Determine the (X, Y) coordinate at the center of the cell enclosing the given text.  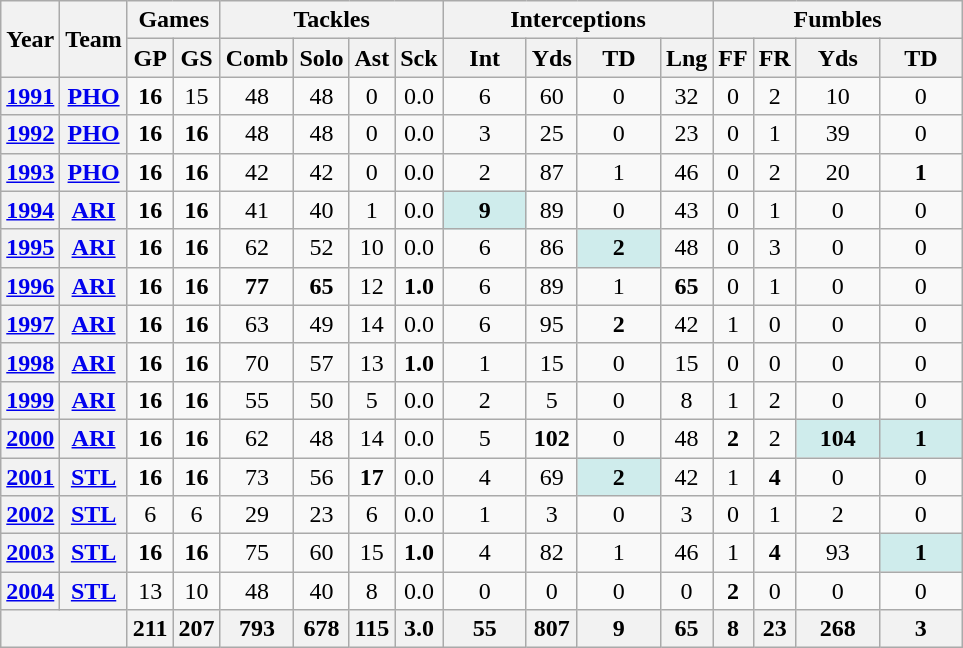
57 (322, 362)
Ast (372, 58)
82 (552, 553)
12 (372, 286)
Comb (257, 58)
Team (94, 39)
17 (372, 477)
1993 (30, 172)
Int (484, 58)
70 (257, 362)
1996 (30, 286)
2001 (30, 477)
Year (30, 39)
1997 (30, 324)
2002 (30, 515)
75 (257, 553)
Fumbles (838, 20)
39 (838, 134)
2003 (30, 553)
Solo (322, 58)
56 (322, 477)
32 (686, 96)
25 (552, 134)
104 (838, 438)
63 (257, 324)
50 (322, 400)
Interceptions (578, 20)
1998 (30, 362)
102 (552, 438)
77 (257, 286)
FR (774, 58)
GP (150, 58)
807 (552, 629)
115 (372, 629)
207 (196, 629)
1995 (30, 248)
29 (257, 515)
93 (838, 553)
1994 (30, 210)
1992 (30, 134)
86 (552, 248)
41 (257, 210)
FF (733, 58)
793 (257, 629)
Sck (419, 58)
20 (838, 172)
49 (322, 324)
2004 (30, 591)
268 (838, 629)
Tackles (332, 20)
Lng (686, 58)
69 (552, 477)
87 (552, 172)
211 (150, 629)
GS (196, 58)
Games (174, 20)
43 (686, 210)
1999 (30, 400)
52 (322, 248)
73 (257, 477)
2000 (30, 438)
3.0 (419, 629)
95 (552, 324)
1991 (30, 96)
678 (322, 629)
